Identify which cell holds the provided text, then report its [X, Y] central coordinate. 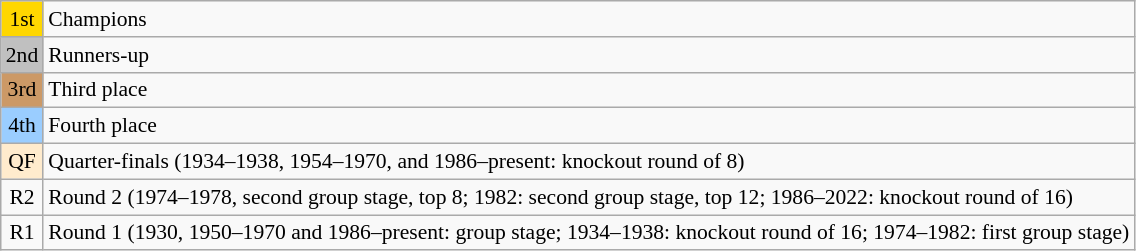
2nd [22, 55]
R2 [22, 197]
Round 1 (1930, 1950–1970 and 1986–present: group stage; 1934–1938: knockout round of 16; 1974–1982: first group stage) [588, 233]
R1 [22, 233]
QF [22, 162]
1st [22, 19]
Fourth place [588, 126]
Round 2 (1974–1978, second group stage, top 8; 1982: second group stage, top 12; 1986–2022: knockout round of 16) [588, 197]
Quarter-finals (1934–1938, 1954–1970, and 1986–present: knockout round of 8) [588, 162]
4th [22, 126]
Champions [588, 19]
Runners-up [588, 55]
3rd [22, 90]
Third place [588, 90]
